Return the (x, y) coordinate for the center point of the cell that contains the specified text.  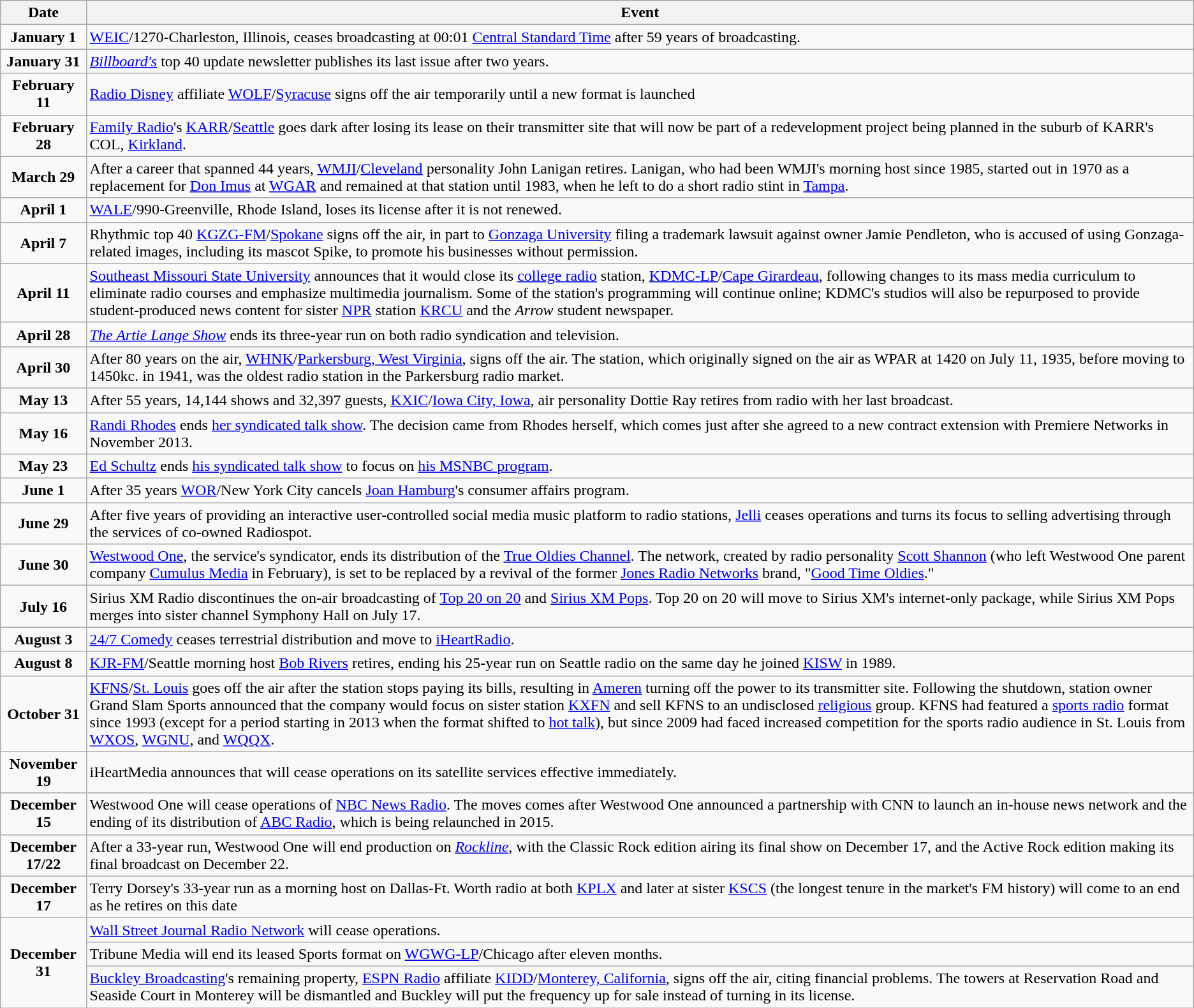
July 16 (43, 606)
Date (43, 13)
November 19 (43, 772)
December 31 (43, 962)
June 29 (43, 523)
24/7 Comedy ceases terrestrial distribution and move to iHeartRadio. (640, 639)
December 15 (43, 814)
Wall Street Journal Radio Network will cease operations. (640, 930)
Tribune Media will end its leased Sports format on WGWG-LP/Chicago after eleven months. (640, 954)
WEIC/1270-Charleston, Illinois, ceases broadcasting at 00:01 Central Standard Time after 59 years of broadcasting. (640, 37)
June 30 (43, 565)
April 11 (43, 293)
June 1 (43, 491)
January 1 (43, 37)
December 17/22 (43, 855)
Billboard's top 40 update newsletter publishes its last issue after two years. (640, 61)
April 30 (43, 367)
October 31 (43, 713)
May 13 (43, 400)
WALE/990-Greenville, Rhode Island, loses its license after it is not renewed. (640, 210)
After 55 years, 14,144 shows and 32,397 guests, KXIC/Iowa City, Iowa, air personality Dottie Ray retires from radio with her last broadcast. (640, 400)
Event (640, 13)
August 3 (43, 639)
May 16 (43, 433)
iHeartMedia announces that will cease operations on its satellite services effective immediately. (640, 772)
August 8 (43, 663)
Radio Disney affiliate WOLF/Syracuse signs off the air temporarily until a new format is launched (640, 94)
April 28 (43, 334)
December 17 (43, 897)
January 31 (43, 61)
KJR-FM/Seattle morning host Bob Rivers retires, ending his 25-year run on Seattle radio on the same day he joined KISW in 1989. (640, 663)
The Artie Lange Show ends its three-year run on both radio syndication and television. (640, 334)
February 11 (43, 94)
April 1 (43, 210)
April 7 (43, 242)
May 23 (43, 466)
After 35 years WOR/New York City cancels Joan Hamburg's consumer affairs program. (640, 491)
Ed Schultz ends his syndicated talk show to focus on his MSNBC program. (640, 466)
March 29 (43, 177)
February 28 (43, 135)
